Output the [x, y] coordinate of the center of the cell containing the given text.  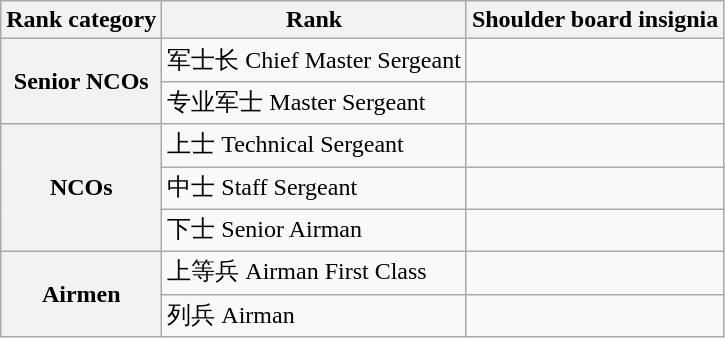
中士 Staff Sergeant [314, 188]
列兵 Airman [314, 316]
Shoulder board insignia [594, 20]
Airmen [82, 294]
上等兵 Airman First Class [314, 274]
Rank [314, 20]
军士长 Chief Master Sergeant [314, 60]
下士 Senior Airman [314, 230]
上士 Technical Sergeant [314, 146]
专业军士 Master Sergeant [314, 102]
Senior NCOs [82, 82]
Rank category [82, 20]
NCOs [82, 188]
